Find where the given text appears and provide that cell's center as [X, Y] coordinate. 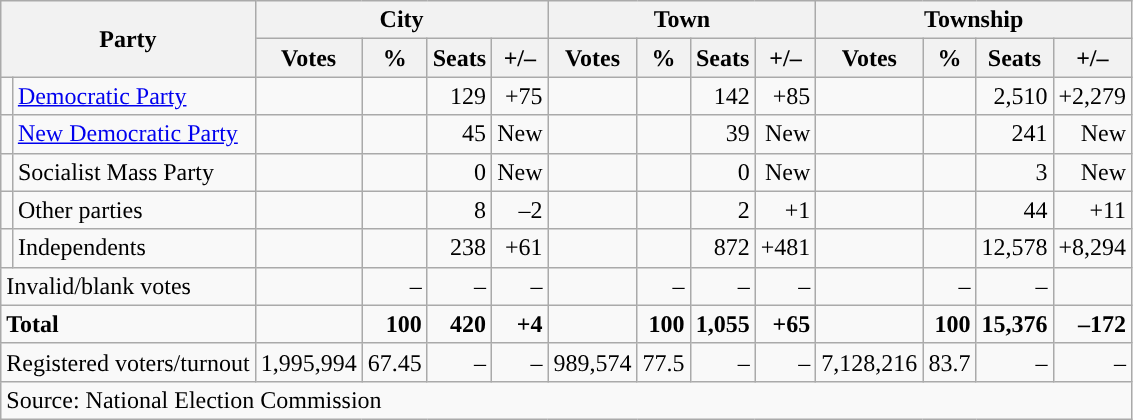
–2 [520, 210]
+8,294 [1092, 248]
Total [128, 324]
67.45 [394, 362]
+85 [786, 96]
238 [459, 248]
3 [1014, 172]
142 [722, 96]
45 [459, 134]
City [402, 20]
Socialist Mass Party [134, 172]
+1 [786, 210]
7,128,216 [870, 362]
+61 [520, 248]
Democratic Party [134, 96]
39 [722, 134]
241 [1014, 134]
+65 [786, 324]
Other parties [134, 210]
Town [682, 20]
–172 [1092, 324]
Independents [134, 248]
2,510 [1014, 96]
872 [722, 248]
Invalid/blank votes [128, 286]
129 [459, 96]
2 [722, 210]
+4 [520, 324]
+11 [1092, 210]
15,376 [1014, 324]
+75 [520, 96]
77.5 [664, 362]
1,055 [722, 324]
83.7 [950, 362]
+481 [786, 248]
+2,279 [1092, 96]
Township [974, 20]
12,578 [1014, 248]
Party [128, 39]
44 [1014, 210]
420 [459, 324]
989,574 [592, 362]
Registered voters/turnout [128, 362]
Source: National Election Commission [566, 400]
New Democratic Party [134, 134]
8 [459, 210]
1,995,994 [308, 362]
